Search for the cell housing the specified text and yield its [X, Y] center coordinate. 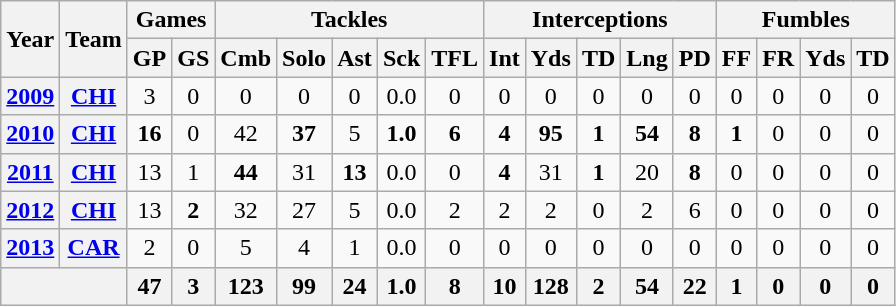
2011 [30, 172]
TFL [455, 58]
Interceptions [600, 20]
Games [170, 20]
24 [355, 286]
95 [550, 134]
FF [736, 58]
99 [304, 286]
Cmb [246, 58]
GP [149, 58]
42 [246, 134]
Int [505, 58]
Fumbles [806, 20]
32 [246, 210]
37 [304, 134]
Tackles [350, 20]
Team [94, 39]
CAR [94, 248]
20 [647, 172]
47 [149, 286]
123 [246, 286]
Solo [304, 58]
10 [505, 286]
Sck [401, 58]
PD [694, 58]
Lng [647, 58]
Year [30, 39]
2012 [30, 210]
2013 [30, 248]
Ast [355, 58]
27 [304, 210]
22 [694, 286]
2009 [30, 96]
FR [778, 58]
GS [194, 58]
44 [246, 172]
16 [149, 134]
2010 [30, 134]
128 [550, 286]
